Provide the (x, y) coordinate of the cell's center where the given text is located.  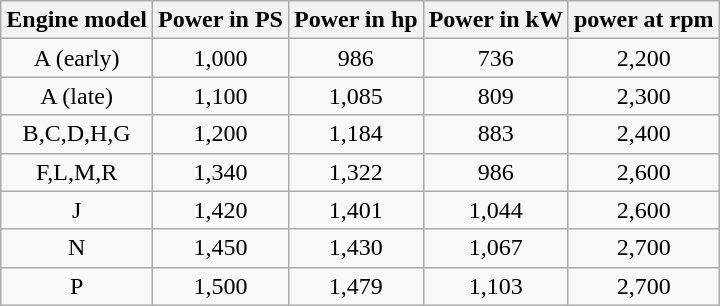
1,450 (221, 248)
power at rpm (644, 20)
J (77, 210)
1,200 (221, 134)
1,100 (221, 96)
A (early) (77, 58)
1,322 (356, 172)
736 (496, 58)
1,340 (221, 172)
2,300 (644, 96)
883 (496, 134)
1,044 (496, 210)
2,400 (644, 134)
2,200 (644, 58)
P (77, 286)
1,479 (356, 286)
1,184 (356, 134)
F,L,M,R (77, 172)
1,500 (221, 286)
1,430 (356, 248)
A (late) (77, 96)
809 (496, 96)
Power in kW (496, 20)
1,000 (221, 58)
Engine model (77, 20)
1,103 (496, 286)
1,420 (221, 210)
1,085 (356, 96)
Power in hp (356, 20)
Power in PS (221, 20)
1,067 (496, 248)
B,C,D,H,G (77, 134)
1,401 (356, 210)
N (77, 248)
